Capture the cell that displays the provided text and extract its [X, Y] central coordinate. 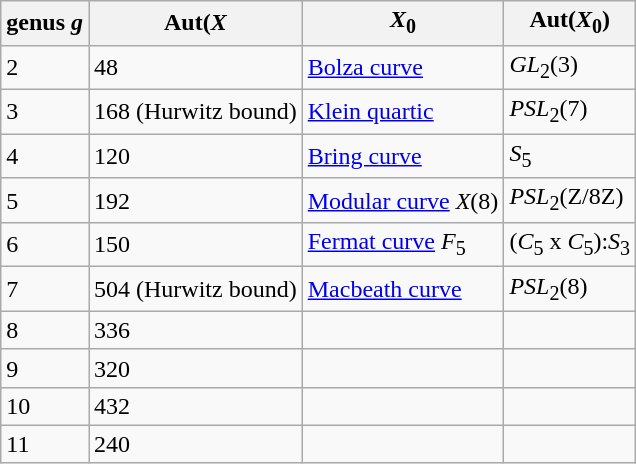
3 [45, 111]
4 [45, 156]
504 (Hurwitz bound) [195, 289]
240 [195, 444]
Aut(X0) [570, 23]
Fermat curve F5 [403, 244]
GL2(3) [570, 67]
192 [195, 200]
genus g [45, 23]
Aut(X [195, 23]
11 [45, 444]
Bolza curve [403, 67]
Klein quartic [403, 111]
336 [195, 330]
320 [195, 368]
150 [195, 244]
7 [45, 289]
2 [45, 67]
10 [45, 406]
8 [45, 330]
X0 [403, 23]
6 [45, 244]
PSL2(Z/8Z) [570, 200]
Macbeath curve [403, 289]
S5 [570, 156]
168 (Hurwitz bound) [195, 111]
48 [195, 67]
432 [195, 406]
Modular curve X(8) [403, 200]
9 [45, 368]
Bring curve [403, 156]
PSL2(8) [570, 289]
(C5 x C5):S3 [570, 244]
120 [195, 156]
PSL2(7) [570, 111]
5 [45, 200]
